Identify which cell holds the provided text, then report its (X, Y) central coordinate. 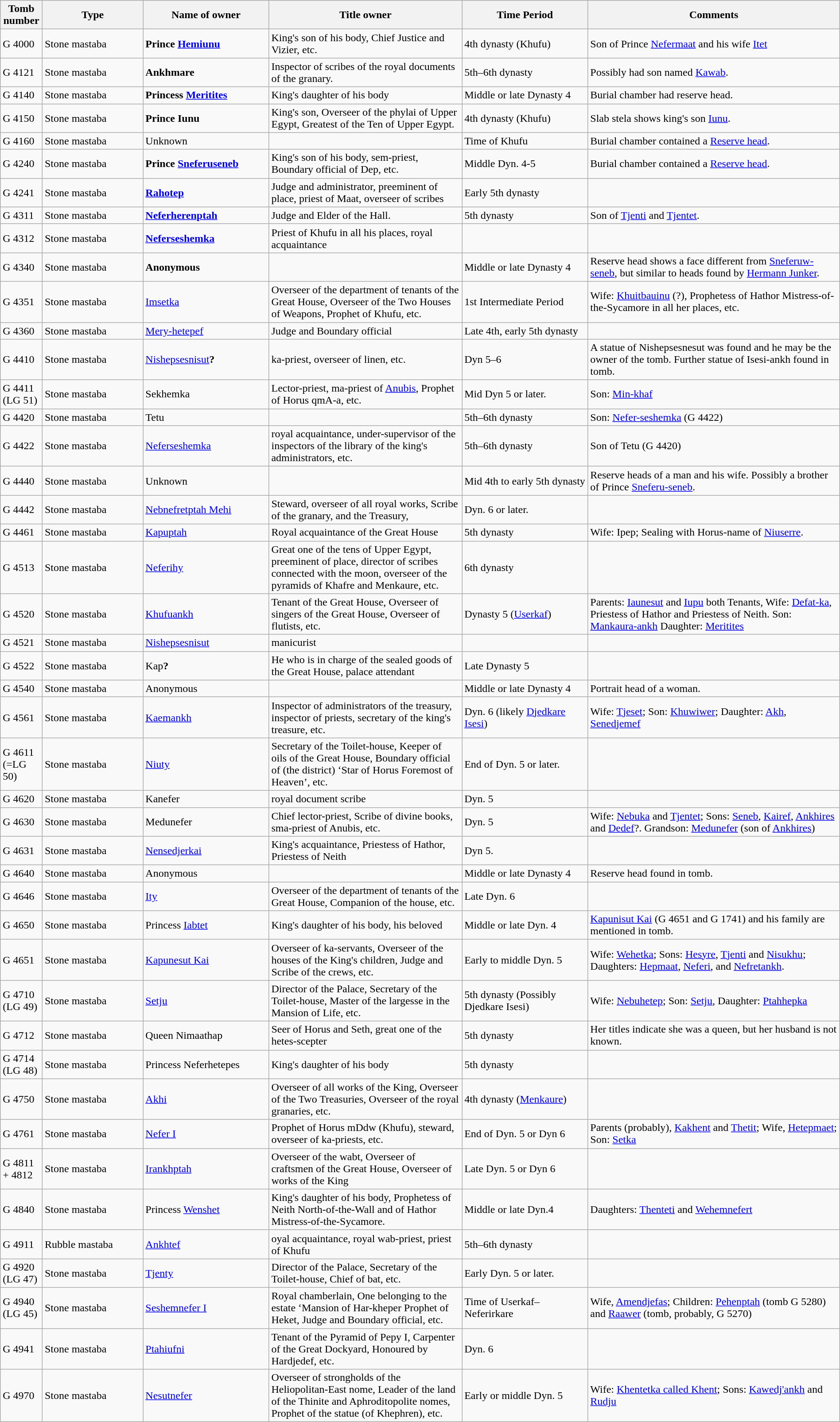
Wife, Amendjefas; Children: Pehenptah (tomb G 5280) and Raawer (tomb, probably, G 5270) (714, 1308)
Dyn 5. (525, 851)
Son: Nefer-seshemka (G 4422) (714, 417)
End of Dyn. 5 or later. (525, 764)
End of Dyn. 5 or Dyn 6 (525, 1134)
Princess Meritites (206, 95)
Wife: Nebuhetep; Son: Setju, Daughter: Ptahhepka (714, 1001)
G 4410 (21, 360)
manicurist (366, 643)
Kanefer (206, 799)
Title owner (366, 15)
G 4561 (21, 717)
1st Intermediate Period (525, 302)
Time Period (525, 15)
Slab stela shows king's son Iunu. (714, 118)
Dyn. 6 (525, 1348)
Princess Iabtet (206, 925)
Reserve head found in tomb. (714, 874)
Steward, overseer of all royal works, Scribe of the granary, and the Treasury, (366, 509)
ka-priest, overseer of linen, etc. (366, 360)
King's son, Overseer of the phylai of Upper Egypt, Greatest of the Ten of Upper Egypt. (366, 118)
Wife: Ipep; Sealing with Horus-name of Niuserre. (714, 532)
Royal chamberlain, One belonging to the estate ‘Mansion of Har-kheper Prophet of Heket, Judge and Boundary official, etc. (366, 1308)
Princess Neferhetepes (206, 1064)
King's acquaintance, Priestess of Hathor, Priestess of Neith (366, 851)
Irankhptah (206, 1169)
G 4646 (21, 897)
Chief lector-priest, Scribe of divine books, sma-priest of Anubis, etc. (366, 821)
Nebnefretptah Mehi (206, 509)
Lector-priest, ma-priest of Anubis, Prophet of Horus qmA-a, etc. (366, 394)
Son of Prince Nefermaat and his wife Itet (714, 43)
Seer of Horus and Seth, great one of the hetes-scepter (366, 1036)
Mid Dyn 5 or later. (525, 394)
Late Dyn. 6 (525, 897)
Tenant of the Great House, Overseer of singers of the Great House, Overseer of flutists, etc. (366, 614)
Prophet of Horus mDdw (Khufu), steward, overseer of ka-priests, etc. (366, 1134)
Setju (206, 1001)
Time of Userkaf–Neferirkare (525, 1308)
Rahotep (206, 192)
Overseer of the department of tenants of the Great House, Overseer of the Two Houses of Weapons, Prophet of Khufu, etc. (366, 302)
King's daughter of his body, Prophetess of Neith North-of-the-Wall and of Hathor Mistress-of-the-Sycamore. (366, 1209)
Ankhmare (206, 73)
G 4422 (21, 446)
Imsetka (206, 302)
Kap? (206, 665)
Ity (206, 897)
G 4620 (21, 799)
6th dynasty (525, 567)
King's son of his body, sem-priest, Boundary official of Dep, etc. (366, 164)
G 4121 (21, 73)
G 4940 (LG 45) (21, 1308)
G 4630 (21, 821)
Ptahiufni (206, 1348)
G 4811 + 4812 (21, 1169)
G 4941 (21, 1348)
Early 5th dynasty (525, 192)
King's daughter of his body, his beloved (366, 925)
Early Dyn. 5 or later. (525, 1273)
Khufuankh (206, 614)
G 4714 (LG 48) (21, 1064)
Akhi (206, 1099)
Director of the Palace, Secretary of the Toilet-house, Master of the largesse in the Mansion of Life, etc. (366, 1001)
Nishepsesnisut? (206, 360)
G 4761 (21, 1134)
Comments (714, 15)
G 4920 (LG 47) (21, 1273)
Princess Wenshet (206, 1209)
Son of Tetu (G 4420) (714, 446)
G 4513 (21, 567)
G 4911 (21, 1244)
G 4611 (=LG 50) (21, 764)
Niuty (206, 764)
G 4750 (21, 1099)
G 4840 (21, 1209)
Overseer of the wabt, Overseer of craftsmen of the Great House, Overseer of works of the King (366, 1169)
G 4340 (21, 267)
Royal acquaintance of the Great House (366, 532)
Type (92, 15)
Tetu (206, 417)
Overseer of the department of tenants of the Great House, Companion of the house, etc. (366, 897)
G 4712 (21, 1036)
G 4160 (21, 141)
G 4540 (21, 688)
Middle Dyn. 4-5 (525, 164)
G 4150 (21, 118)
Nensedjerkai (206, 851)
Late Dyn. 5 or Dyn 6 (525, 1169)
5th dynasty (Possibly Djedkare Isesi) (525, 1001)
Prince Sneferuseneb (206, 164)
Kapunesut Kai (206, 960)
G 4710 (LG 49) (21, 1001)
Tomb number (21, 15)
Tjenty (206, 1273)
Seshemnefer I (206, 1308)
Wife: Wehetka; Sons: Hesyre, Tjenti and Nisukhu; Daughters: Hepmaat, Neferi, and Nefretankh. (714, 960)
Judge and administrator, preeminent of place, priest of Maat, overseer of scribes (366, 192)
Daughters: Thenteti and Wehemnefert (714, 1209)
G 4312 (21, 238)
Sekhemka (206, 394)
Dynasty 5 (Userkaf) (525, 614)
Portrait head of a woman. (714, 688)
Prince Iunu (206, 118)
Name of owner (206, 15)
Wife: Khuitbauinu (?), Prophetess of Hathor Mistress-of-the-Sycamore in all her places, etc. (714, 302)
G 4640 (21, 874)
G 4970 (21, 1395)
Son of Tjenti and Tjentet. (714, 215)
Early or middle Dyn. 5 (525, 1395)
G 4522 (21, 665)
Reserve heads of a man and his wife. Possibly a brother of Prince Sneferu-seneb. (714, 481)
G 4521 (21, 643)
King's son of his body, Chief Justice and Vizier, etc. (366, 43)
Possibly had son named Kawab. (714, 73)
G 4240 (21, 164)
Nesutnefer (206, 1395)
Neferihy (206, 567)
Nefer I (206, 1134)
Secretary of the Toilet-house, Keeper of oils of the Great House, Boundary official of (the district) ‘Star of Horus Foremost of Heaven’, etc. (366, 764)
Wife: Nebuka and Tjentet; Sons: Seneb, Kairef, Ankhires and Dedef?. Grandson: Medunefer (son of Ankhires) (714, 821)
Ankhtef (206, 1244)
4th dynasty (Menkaure) (525, 1099)
royal document scribe (366, 799)
Medunefer (206, 821)
G 4650 (21, 925)
Overseer of ka-servants, Overseer of the houses of the King's children, Judge and Scribe of the crews, etc. (366, 960)
Late Dynasty 5 (525, 665)
G 4651 (21, 960)
Dyn 5–6 (525, 360)
Mery-hetepef (206, 331)
G 4442 (21, 509)
A statue of Nishepsesnesut was found and he may be the owner of the tomb. Further statue of Isesi-ankh found in tomb. (714, 360)
He who is in charge of the sealed goods of the Great House, palace attendant (366, 665)
Overseer of all works of the King, Overseer of the Two Treasuries, Overseer of the royal granaries, etc. (366, 1099)
Neferherenptah (206, 215)
Reserve head shows a face different from Sneferuw-seneb, but similar to heads found by Hermann Junker. (714, 267)
Her titles indicate she was a queen, but her husband is not known. (714, 1036)
G 4140 (21, 95)
Early to middle Dyn. 5 (525, 960)
Priest of Khufu in all his places, royal acquaintance (366, 238)
Wife: Tjeset; Son: Khuwiwer; Daughter: Akh, Senedjemef (714, 717)
Inspector of administrators of the treasury, inspector of priests, secretary of the king's treasure, etc. (366, 717)
G 4351 (21, 302)
Parents: Iaunesut and Iupu both Tenants, Wife: Defat-ka, Priestess of Hathor and Priestess of Neith. Son: Mankaura-ankh Daughter: Meritites (714, 614)
G 4241 (21, 192)
Director of the Palace, Secretary of the Toilet-house, Chief of bat, etc. (366, 1273)
G 4461 (21, 532)
royal acquaintance, under-supervisor of the inspectors of the library of the king's administrators, etc. (366, 446)
Wife: Khentetka called Khent; Sons: Kawedj'ankh and Rudju (714, 1395)
Inspector of scribes of the royal documents of the granary. (366, 73)
Tenant of the Pyramid of Pepy I, Carpenter of the Great Dockyard, Honoured by Hardjedef, etc. (366, 1348)
G 4420 (21, 417)
Late 4th, early 5th dynasty (525, 331)
G 4411 (LG 51) (21, 394)
Judge and Elder of the Hall. (366, 215)
Middle or late Dyn.4 (525, 1209)
Kapunisut Kai (G 4651 and G 1741) and his family are mentioned in tomb. (714, 925)
Burial chamber had reserve head. (714, 95)
Prince Hemiunu (206, 43)
Dyn. 6 (likely Djedkare Isesi) (525, 717)
Son: Min-khaf (714, 394)
Kapuptah (206, 532)
Nishepsesnisut (206, 643)
G 4000 (21, 43)
Rubble mastaba (92, 1244)
Kaemankh (206, 717)
Queen Nimaathap (206, 1036)
Mid 4th to early 5th dynasty (525, 481)
Dyn. 6 or later. (525, 509)
Time of Khufu (525, 141)
G 4311 (21, 215)
Middle or late Dyn. 4 (525, 925)
Judge and Boundary official (366, 331)
Parents (probably), Kakhent and Thetit; Wife, Hetepmaet; Son: Setka (714, 1134)
G 4360 (21, 331)
oyal acquaintance, royal wab-priest, priest of Khufu (366, 1244)
G 4631 (21, 851)
G 4440 (21, 481)
G 4520 (21, 614)
